Capture the cell that displays the provided text and extract its (x, y) central coordinate. 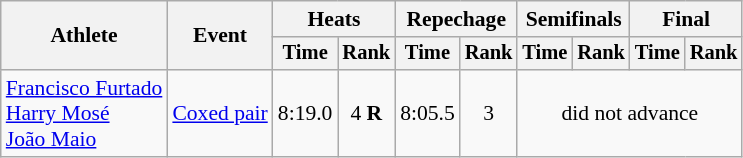
Athlete (84, 36)
did not advance (630, 114)
Repechage (456, 19)
Semifinals (573, 19)
Heats (334, 19)
4 R (367, 114)
Event (220, 36)
8:05.5 (428, 114)
Final (686, 19)
Coxed pair (220, 114)
Francisco FurtadoHarry MoséJoão Maio (84, 114)
3 (489, 114)
8:19.0 (306, 114)
